Search for the cell housing the specified text and yield its [X, Y] center coordinate. 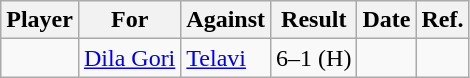
Dila Gori [129, 58]
For [129, 20]
Against [226, 20]
Telavi [226, 58]
6–1 (H) [314, 58]
Player [40, 20]
Result [314, 20]
Ref. [442, 20]
Date [386, 20]
